Determine the (X, Y) coordinate at the center of the cell enclosing the given text.  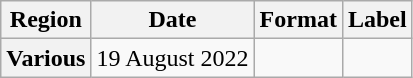
Various (46, 58)
Format (298, 20)
Region (46, 20)
Label (377, 20)
Date (172, 20)
19 August 2022 (172, 58)
